Identify which cell holds the provided text, then report its (x, y) central coordinate. 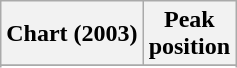
Chart (2003) (72, 34)
Peakposition (189, 34)
